Output the [x, y] coordinate of the center of the cell containing the given text.  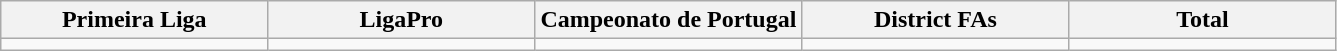
LigaPro [402, 20]
District FAs [936, 20]
Campeonato de Portugal [668, 20]
Primeira Liga [134, 20]
Total [1202, 20]
